For the text-containing cell, return its midpoint in [X, Y] coordinate format. 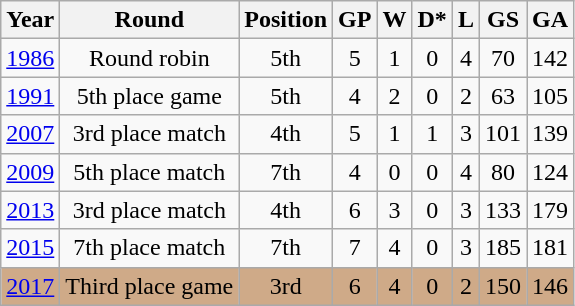
2009 [30, 172]
Year [30, 20]
L [466, 20]
D* [432, 20]
133 [502, 210]
GS [502, 20]
Round [150, 20]
5th place game [150, 96]
5th place match [150, 172]
1986 [30, 58]
GA [550, 20]
1991 [30, 96]
2015 [30, 248]
63 [502, 96]
150 [502, 286]
Third place game [150, 286]
Position [286, 20]
181 [550, 248]
142 [550, 58]
80 [502, 172]
2017 [30, 286]
2007 [30, 134]
124 [550, 172]
W [394, 20]
2013 [30, 210]
146 [550, 286]
139 [550, 134]
101 [502, 134]
3rd [286, 286]
Round robin [150, 58]
7 [355, 248]
105 [550, 96]
70 [502, 58]
179 [550, 210]
7th place match [150, 248]
GP [355, 20]
185 [502, 248]
